Return the [X, Y] coordinate for the center point of the cell that contains the specified text.  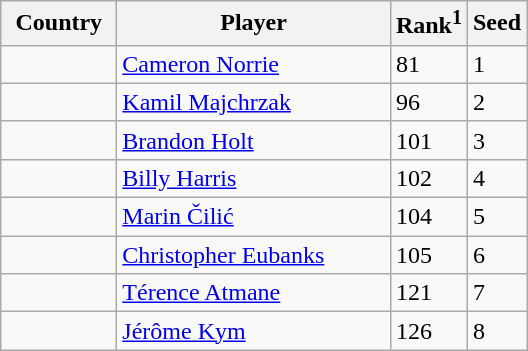
96 [428, 102]
Seed [496, 24]
Térence Atmane [254, 293]
5 [496, 217]
81 [428, 64]
Jérôme Kym [254, 331]
3 [496, 140]
Kamil Majchrzak [254, 102]
Cameron Norrie [254, 64]
Brandon Holt [254, 140]
8 [496, 331]
121 [428, 293]
4 [496, 178]
Player [254, 24]
Marin Čilić [254, 217]
7 [496, 293]
1 [496, 64]
126 [428, 331]
2 [496, 102]
Country [59, 24]
101 [428, 140]
Billy Harris [254, 178]
6 [496, 255]
102 [428, 178]
104 [428, 217]
Rank1 [428, 24]
105 [428, 255]
Christopher Eubanks [254, 255]
